Locate the cell with the specified text and output its [x, y] center coordinate. 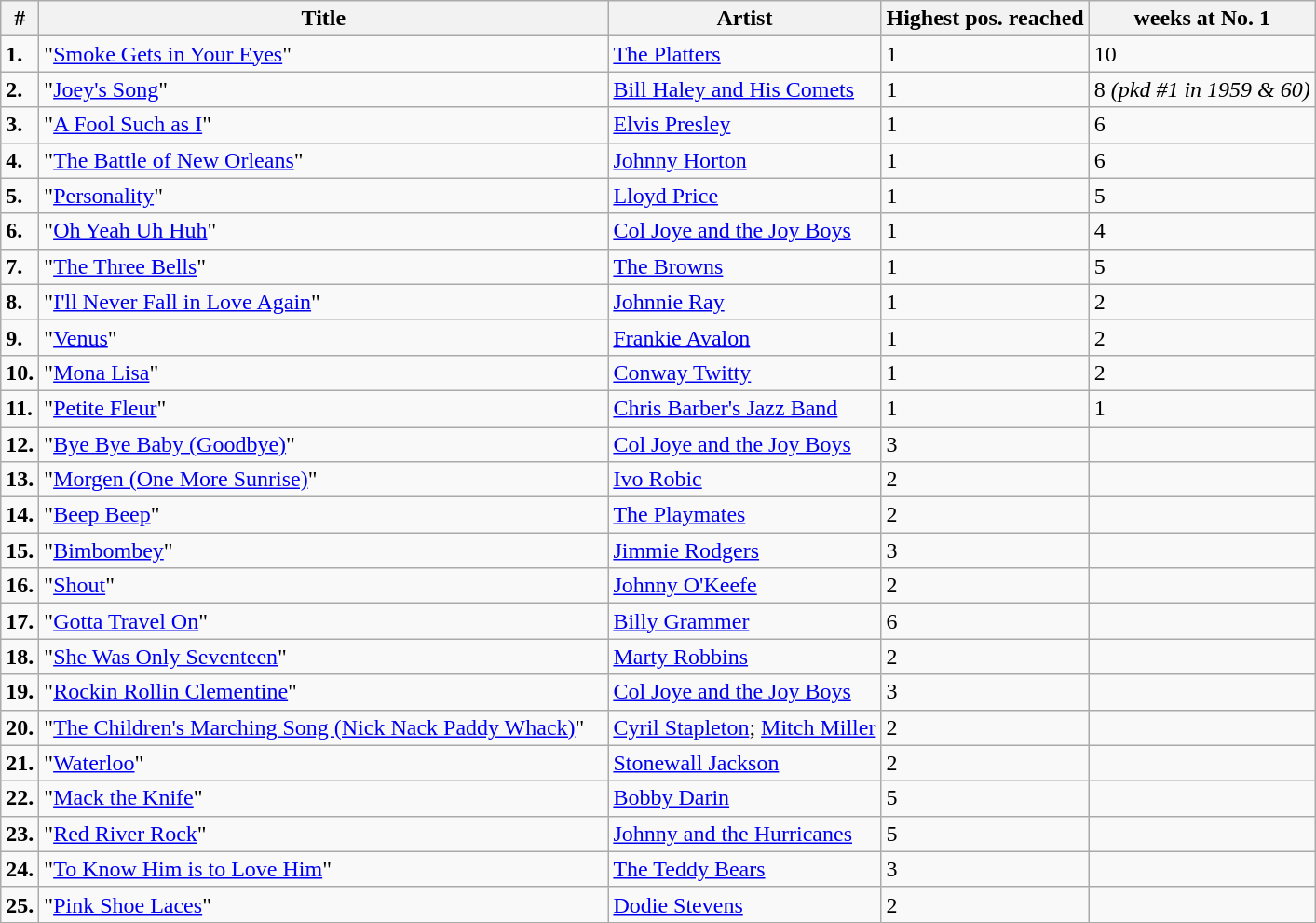
"The Battle of New Orleans" [324, 160]
"Gotta Travel On" [324, 621]
Ivo Robic [745, 480]
"Joey's Song" [324, 89]
Chris Barber's Jazz Band [745, 408]
7. [20, 266]
The Platters [745, 54]
12. [20, 444]
"Venus" [324, 337]
11. [20, 408]
"Smoke Gets in Your Eyes" [324, 54]
"The Three Bells" [324, 266]
22. [20, 798]
24. [20, 869]
Artist [745, 19]
15. [20, 550]
"Morgen (One More Sunrise)" [324, 480]
4. [20, 160]
Stonewall Jackson [745, 763]
18. [20, 657]
"I'll Never Fall in Love Again" [324, 302]
Lloyd Price [745, 196]
Johnny and the Hurricanes [745, 834]
16. [20, 586]
Marty Robbins [745, 657]
"A Fool Such as I" [324, 125]
5. [20, 196]
"The Children's Marching Song (Nick Nack Paddy Whack)" [324, 727]
Bobby Darin [745, 798]
19. [20, 692]
Johnnie Ray [745, 302]
"Pink Shoe Laces" [324, 904]
"Mona Lisa" [324, 373]
10. [20, 373]
The Playmates [745, 515]
The Browns [745, 266]
14. [20, 515]
9. [20, 337]
"Shout" [324, 586]
8. [20, 302]
Billy Grammer [745, 621]
Dodie Stevens [745, 904]
1. [20, 54]
Johnny Horton [745, 160]
20. [20, 727]
23. [20, 834]
"Beep Beep" [324, 515]
17. [20, 621]
21. [20, 763]
"Petite Fleur" [324, 408]
Elvis Presley [745, 125]
Highest pos. reached [985, 19]
"Personality" [324, 196]
"To Know Him is to Love Him" [324, 869]
Cyril Stapleton; Mitch Miller [745, 727]
Jimmie Rodgers [745, 550]
"Oh Yeah Uh Huh" [324, 231]
"Bimbombey" [324, 550]
"Rockin Rollin Clementine" [324, 692]
4 [1201, 231]
Bill Haley and His Comets [745, 89]
Title [324, 19]
"She Was Only Seventeen" [324, 657]
13. [20, 480]
Frankie Avalon [745, 337]
"Waterloo" [324, 763]
8 (pkd #1 in 1959 & 60) [1201, 89]
Conway Twitty [745, 373]
"Red River Rock" [324, 834]
"Mack the Knife" [324, 798]
10 [1201, 54]
"Bye Bye Baby (Goodbye)" [324, 444]
Johnny O'Keefe [745, 586]
6. [20, 231]
The Teddy Bears [745, 869]
weeks at No. 1 [1201, 19]
3. [20, 125]
2. [20, 89]
25. [20, 904]
# [20, 19]
